From the cell containing the given text, extract its center point as [X, Y] coordinate. 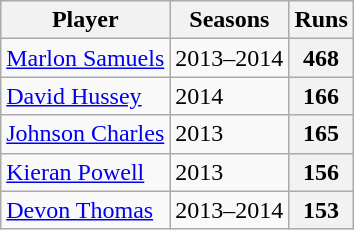
165 [321, 134]
Runs [321, 20]
468 [321, 58]
Johnson Charles [86, 134]
Marlon Samuels [86, 58]
Seasons [230, 20]
Kieran Powell [86, 172]
166 [321, 96]
2014 [230, 96]
153 [321, 210]
Devon Thomas [86, 210]
Player [86, 20]
David Hussey [86, 96]
156 [321, 172]
